Return (x, y) of the center of cell containing provided text 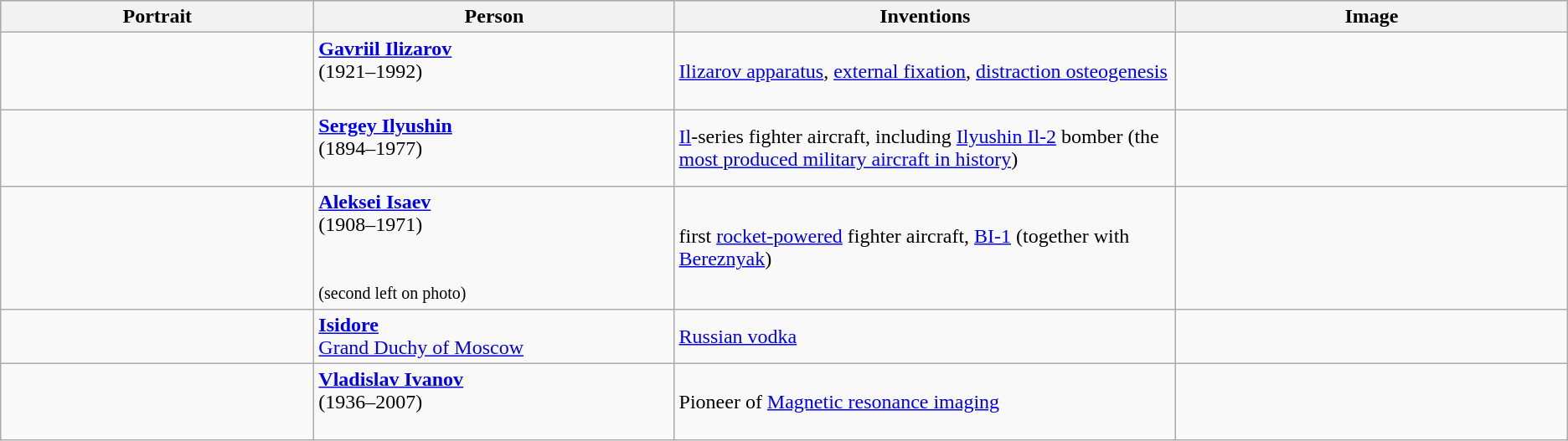
Gavriil Ilizarov (1921–1992) (494, 71)
Aleksei Isaev (1908–1971)(second left on photo) (494, 248)
Sergey Ilyushin (1894–1977) (494, 148)
Il-series fighter aircraft, including Ilyushin Il-2 bomber (the most produced military aircraft in history) (925, 148)
Image (1372, 17)
Inventions (925, 17)
Russian vodka (925, 336)
first rocket-powered fighter aircraft, BI-1 (together with Bereznyak) (925, 248)
Ilizarov apparatus, external fixation, distraction osteogenesis (925, 71)
Person (494, 17)
Vladislav Ivanov (1936–2007) (494, 402)
Pioneer of Magnetic resonance imaging (925, 402)
Isidore Grand Duchy of Moscow (494, 336)
Portrait (157, 17)
